Pinpoint the cell where the given text exists, returning its (x, y) midpoint coordinate. 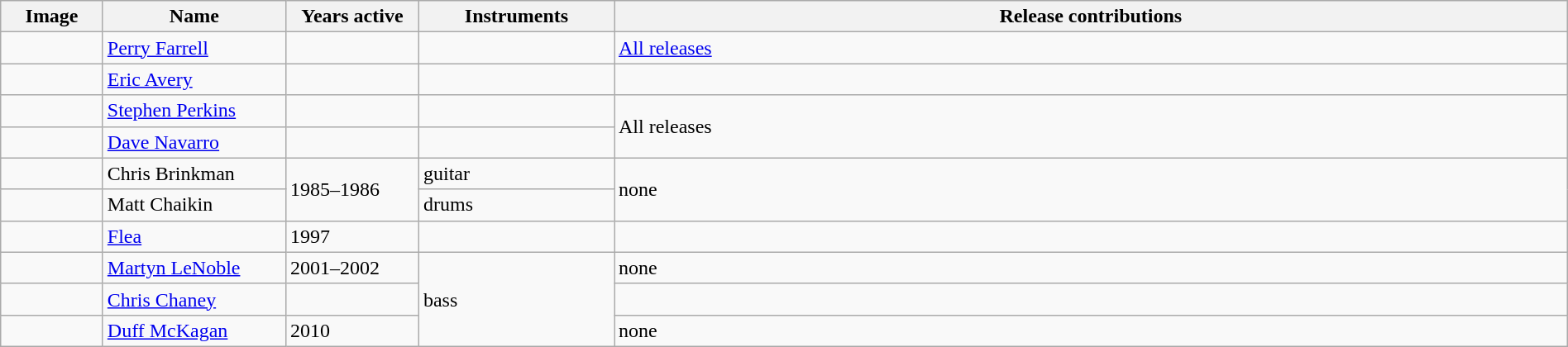
Perry Farrell (194, 48)
Stephen Perkins (194, 111)
Image (52, 17)
Years active (352, 17)
Release contributions (1090, 17)
Flea (194, 236)
Chris Brinkman (194, 173)
guitar (516, 173)
drums (516, 205)
1997 (352, 236)
Eric Avery (194, 79)
Dave Navarro (194, 142)
bass (516, 299)
Matt Chaikin (194, 205)
1985–1986 (352, 189)
Duff McKagan (194, 330)
Name (194, 17)
Martyn LeNoble (194, 268)
Instruments (516, 17)
2001–2002 (352, 268)
2010 (352, 330)
Chris Chaney (194, 299)
